Locate the cell with the specified text and output its [X, Y] center coordinate. 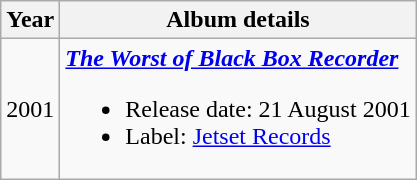
2001 [30, 109]
The Worst of Black Box RecorderRelease date: 21 August 2001Label: Jetset Records [238, 109]
Year [30, 20]
Album details [238, 20]
